Scan for the cell matching the given text and deliver its (x, y) coordinate at center. 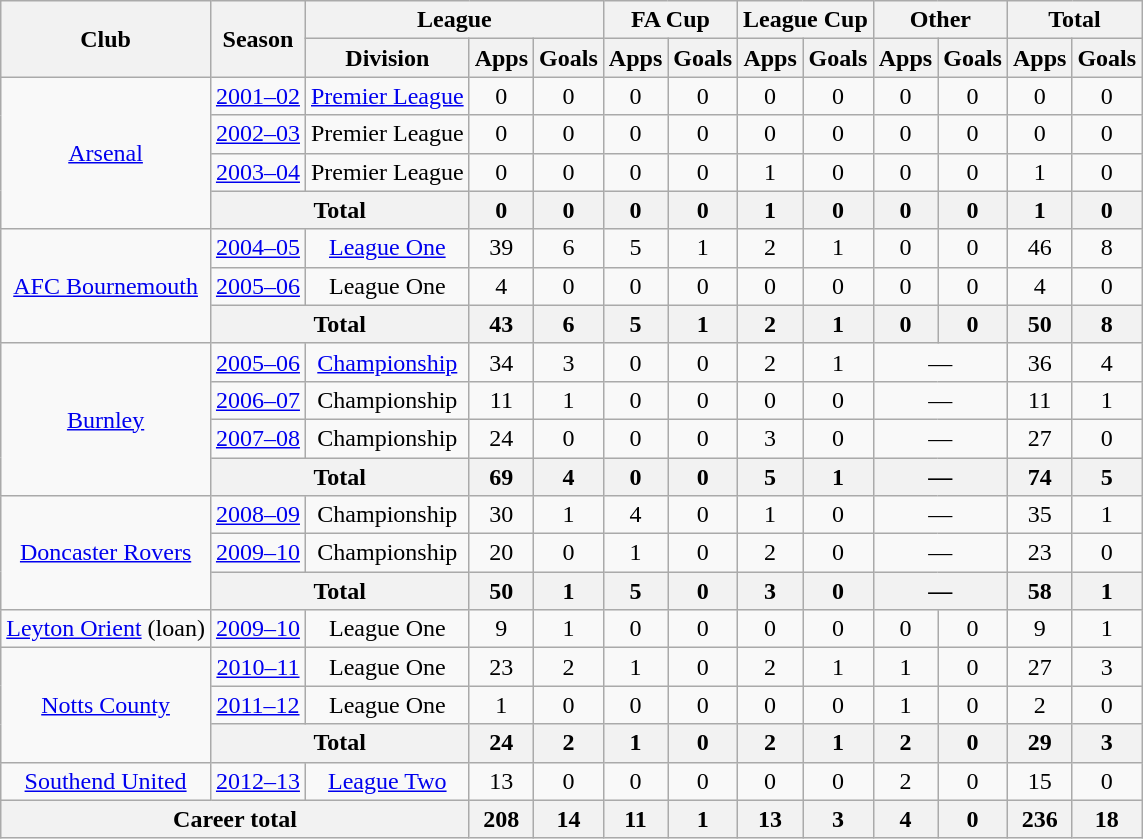
39 (501, 248)
Other (940, 20)
74 (1039, 477)
2006–07 (258, 400)
Season (258, 39)
15 (1039, 781)
FA Cup (670, 20)
29 (1039, 743)
Doncaster Rovers (106, 553)
2012–13 (258, 781)
69 (501, 477)
236 (1039, 819)
AFC Bournemouth (106, 286)
League (454, 20)
2003–04 (258, 172)
30 (501, 515)
Club (106, 39)
League Cup (806, 20)
2011–12 (258, 705)
58 (1039, 591)
Division (387, 58)
2001–02 (258, 96)
18 (1107, 819)
2010–11 (258, 667)
Career total (235, 819)
35 (1039, 515)
Southend United (106, 781)
Arsenal (106, 153)
43 (501, 324)
2002–03 (258, 134)
League Two (387, 781)
2008–09 (258, 515)
36 (1039, 362)
34 (501, 362)
Notts County (106, 705)
46 (1039, 248)
2004–05 (258, 248)
Burnley (106, 419)
208 (501, 819)
14 (569, 819)
Leyton Orient (loan) (106, 629)
2007–08 (258, 438)
20 (501, 553)
